Determine the [X, Y] coordinate at the center of the cell enclosing the given text.  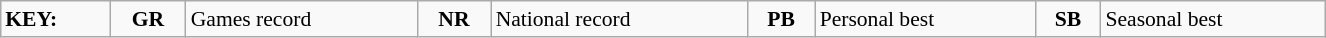
PB [782, 19]
Games record [302, 19]
Seasonal best [1212, 19]
SB [1068, 19]
KEY: [55, 19]
GR [148, 19]
NR [454, 19]
National record [620, 19]
Personal best [926, 19]
